For the text-containing cell, return its midpoint in [x, y] coordinate format. 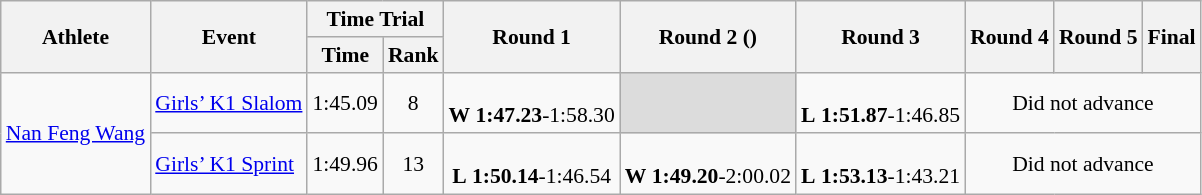
Event [228, 36]
13 [414, 164]
Round 5 [1098, 36]
L 1:53.13-1:43.21 [880, 164]
L 1:50.14-1:46.54 [532, 164]
Girls’ K1 Slalom [228, 102]
Round 3 [880, 36]
1:45.09 [344, 102]
Nan Feng Wang [76, 133]
Time [344, 55]
W 1:49.20-2:00.02 [708, 164]
Round 1 [532, 36]
Time Trial [375, 19]
Rank [414, 55]
Athlete [76, 36]
Girls’ K1 Sprint [228, 164]
W 1:47.23-1:58.30 [532, 102]
Round 4 [1010, 36]
Round 2 () [708, 36]
L 1:51.87-1:46.85 [880, 102]
Final [1172, 36]
8 [414, 102]
1:49.96 [344, 164]
